Return (x, y) of the center of cell containing provided text 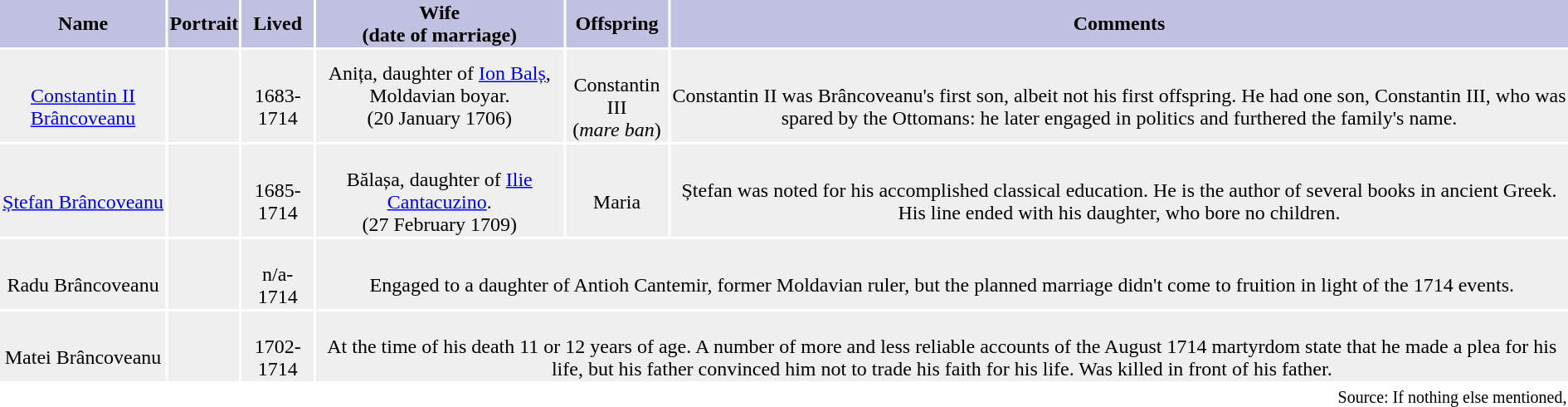
Offspring (617, 23)
1685-1714 (278, 191)
Ștefan Brâncoveanu (83, 191)
n/a-1714 (278, 274)
Lived (278, 23)
Portrait (204, 23)
Matei Brâncoveanu (83, 346)
Wife(date of marriage) (440, 23)
1683-1714 (278, 96)
Constantin III(mare ban) (617, 96)
Engaged to a daughter of Antioh Cantemir, former Moldavian ruler, but the planned marriage didn't come to fruition in light of the 1714 events. (942, 274)
Radu Brâncoveanu (83, 274)
Comments (1119, 23)
Constantin II Brâncoveanu (83, 96)
Bălașa, daughter of Ilie Cantacuzino.(27 February 1709) (440, 191)
Name (83, 23)
Anița, daughter of Ion Balș, Moldavian boyar.(20 January 1706) (440, 96)
Maria (617, 191)
1702-1714 (278, 346)
